Extract the [x, y] coordinate from the center of the cell holding the provided text.  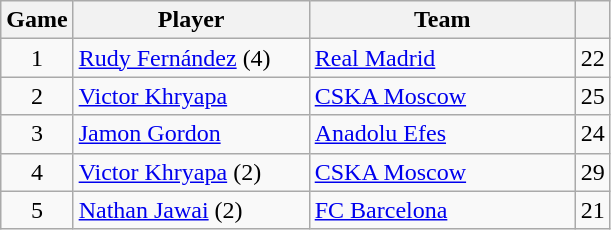
22 [592, 58]
5 [37, 210]
Team [442, 20]
Game [37, 20]
Anadolu Efes [442, 134]
Player [191, 20]
2 [37, 96]
4 [37, 172]
29 [592, 172]
25 [592, 96]
Victor Khryapa (2) [191, 172]
Rudy Fernández (4) [191, 58]
Nathan Jawai (2) [191, 210]
21 [592, 210]
Jamon Gordon [191, 134]
1 [37, 58]
3 [37, 134]
Real Madrid [442, 58]
24 [592, 134]
FC Barcelona [442, 210]
Victor Khryapa [191, 96]
